From the cell containing the given text, extract its center point as (x, y) coordinate. 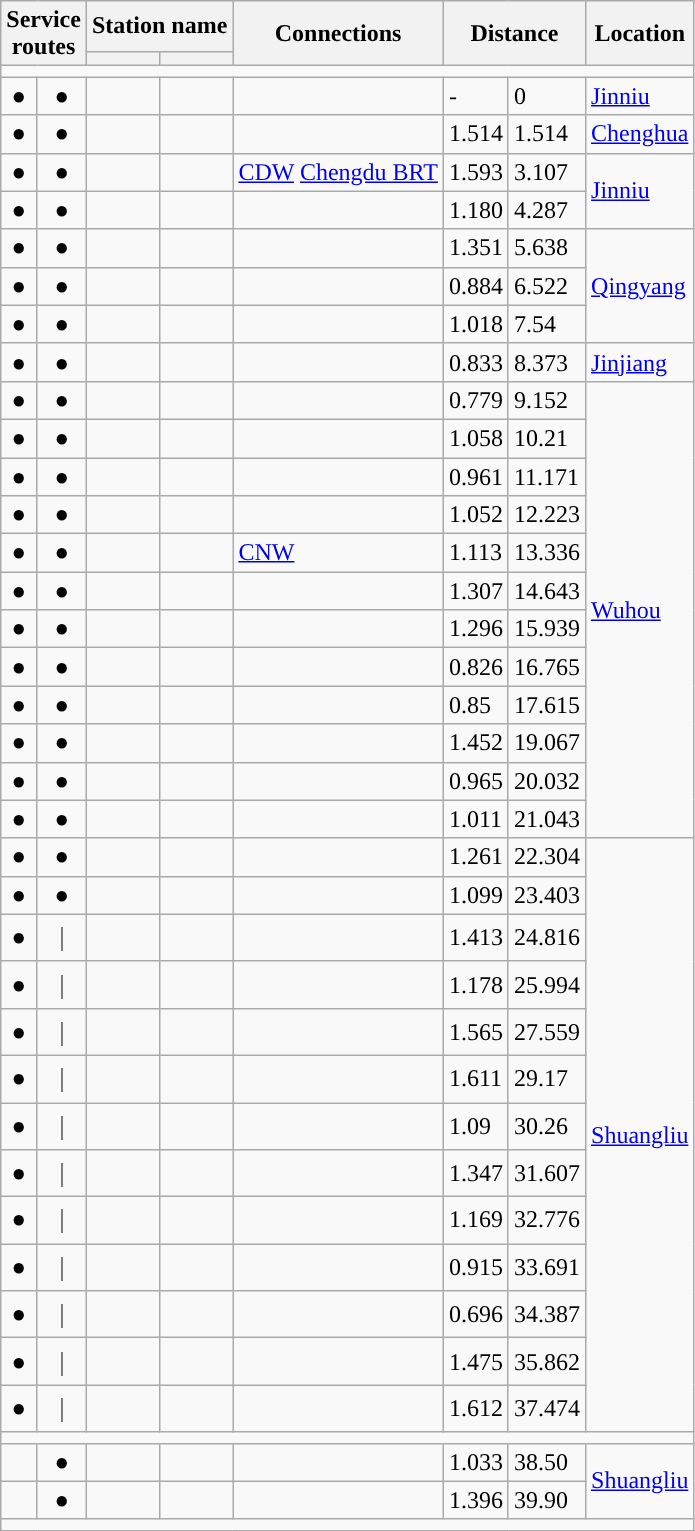
31.607 (546, 1174)
0.833 (476, 362)
1.611 (476, 1078)
1.09 (476, 1126)
CNW (338, 553)
21.043 (546, 819)
10.21 (546, 438)
1.033 (476, 1462)
Distance (514, 34)
8.373 (546, 362)
0.915 (476, 1268)
16.765 (546, 667)
Serviceroutes (44, 34)
0.961 (476, 477)
20.032 (546, 781)
0.85 (476, 705)
38.50 (546, 1462)
35.862 (546, 1362)
0 (546, 96)
32.776 (546, 1220)
1.261 (476, 857)
0.884 (476, 286)
1.052 (476, 515)
1.296 (476, 629)
1.011 (476, 819)
- (476, 96)
Qingyang (640, 286)
4.287 (546, 210)
1.396 (476, 1500)
15.939 (546, 629)
13.336 (546, 553)
1.452 (476, 743)
Wuhou (640, 610)
1.413 (476, 938)
1.180 (476, 210)
19.067 (546, 743)
6.522 (546, 286)
1.475 (476, 1362)
Station name (159, 26)
29.17 (546, 1078)
1.099 (476, 895)
0.696 (476, 1314)
1.113 (476, 553)
24.816 (546, 938)
22.304 (546, 857)
14.643 (546, 591)
Jinjiang (640, 362)
1.612 (476, 1408)
11.171 (546, 477)
1.307 (476, 591)
9.152 (546, 400)
1.593 (476, 172)
1.347 (476, 1174)
33.691 (546, 1268)
34.387 (546, 1314)
1.058 (476, 438)
Location (640, 34)
0.826 (476, 667)
Connections (338, 34)
1.169 (476, 1220)
CDW Chengdu BRT (338, 172)
37.474 (546, 1408)
17.615 (546, 705)
0.779 (476, 400)
23.403 (546, 895)
Chenghua (640, 134)
27.559 (546, 1032)
25.994 (546, 984)
1.351 (476, 248)
1.565 (476, 1032)
3.107 (546, 172)
1.018 (476, 324)
7.54 (546, 324)
1.178 (476, 984)
30.26 (546, 1126)
5.638 (546, 248)
0.965 (476, 781)
39.90 (546, 1500)
12.223 (546, 515)
